Find where the given text appears and provide that cell's center as [x, y] coordinate. 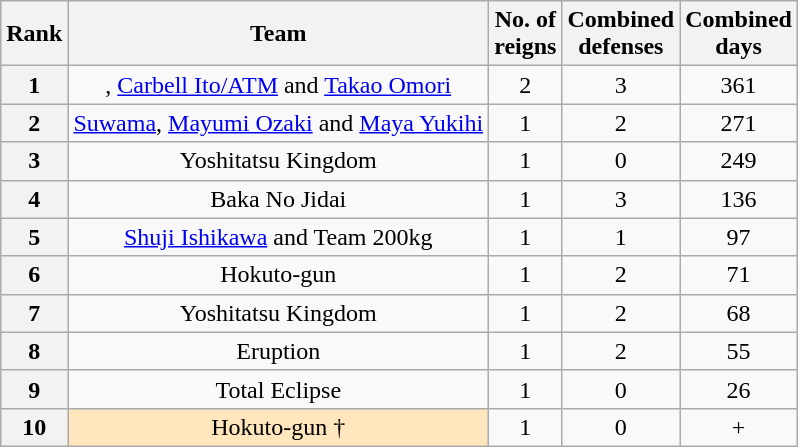
Shuji Ishikawa and Team 200kg [278, 237]
136 [739, 199]
10 [34, 427]
7 [34, 313]
97 [739, 237]
26 [739, 389]
6 [34, 275]
No. ofreigns [526, 34]
271 [739, 123]
Rank [34, 34]
Hokuto-gun † [278, 427]
Combineddefenses [621, 34]
9 [34, 389]
Hokuto-gun [278, 275]
Suwama, Mayumi Ozaki and Maya Yukihi [278, 123]
55 [739, 351]
5 [34, 237]
, Carbell Ito/ATM and Takao Omori [278, 85]
361 [739, 85]
Team [278, 34]
Baka No Jidai [278, 199]
Eruption [278, 351]
249 [739, 161]
Total Eclipse [278, 389]
Combineddays [739, 34]
71 [739, 275]
+ [739, 427]
4 [34, 199]
68 [739, 313]
8 [34, 351]
